Determine the [X, Y] coordinate at the center of the cell enclosing the given text.  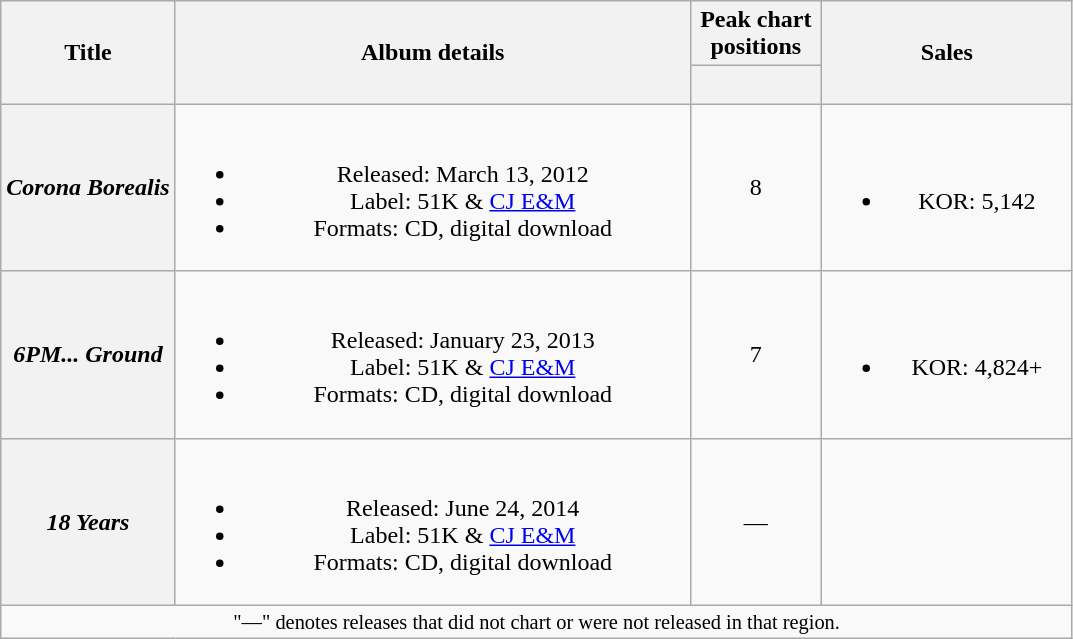
Released: January 23, 2013Label: 51K & CJ E&MFormats: CD, digital download [432, 354]
7 [756, 354]
Sales [946, 52]
6PM... Ground [88, 354]
Album details [432, 52]
KOR: 5,142 [946, 188]
Title [88, 52]
— [756, 522]
Released: June 24, 2014Label: 51K & CJ E&MFormats: CD, digital download [432, 522]
Peak chart positions [756, 34]
KOR: 4,824+ [946, 354]
Corona Borealis [88, 188]
18 Years [88, 522]
8 [756, 188]
"—" denotes releases that did not chart or were not released in that region. [537, 622]
Released: March 13, 2012Label: 51K & CJ E&MFormats: CD, digital download [432, 188]
